Return (x, y) of the center of cell containing provided text 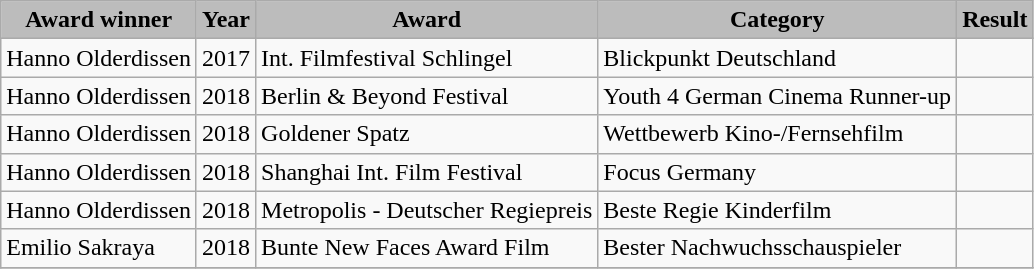
Wettbewerb Kino-/Fernsehfilm (778, 134)
Beste Regie Kinderfilm (778, 210)
Award winner (99, 20)
Metropolis - Deutscher Regiepreis (427, 210)
Youth 4 German Cinema Runner-up (778, 96)
Goldener Spatz (427, 134)
Int. Filmfestival Schlingel (427, 58)
Focus Germany (778, 172)
Bester Nachwuchsschauspieler (778, 248)
Bunte New Faces Award Film (427, 248)
Result (995, 20)
Emilio Sakraya (99, 248)
Category (778, 20)
Berlin & Beyond Festival (427, 96)
Award (427, 20)
2017 (226, 58)
Blickpunkt Deutschland (778, 58)
Shanghai Int. Film Festival (427, 172)
Year (226, 20)
